Return the [X, Y] coordinate for the center point of the cell that contains the specified text.  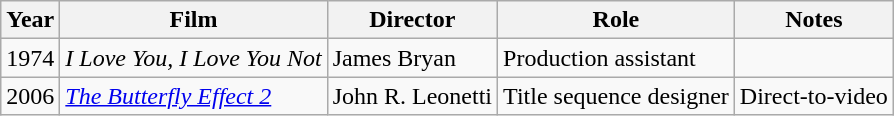
James Bryan [412, 58]
Film [194, 20]
John R. Leonetti [412, 96]
The Butterfly Effect 2 [194, 96]
Direct-to-video [814, 96]
I Love You, I Love You Not [194, 58]
Title sequence designer [616, 96]
2006 [30, 96]
Notes [814, 20]
Production assistant [616, 58]
1974 [30, 58]
Role [616, 20]
Director [412, 20]
Year [30, 20]
